Find where the given text appears and provide that cell's center as (x, y) coordinate. 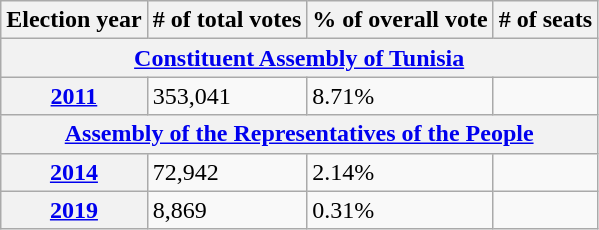
2011 (74, 96)
2014 (74, 172)
72,942 (227, 172)
2019 (74, 210)
Constituent Assembly of Tunisia (300, 58)
# of total votes (227, 20)
Election year (74, 20)
2.14% (400, 172)
# of seats (545, 20)
8,869 (227, 210)
0.31% (400, 210)
353,041 (227, 96)
Assembly of the Representatives of the People (300, 134)
% of overall vote (400, 20)
8.71% (400, 96)
